Find where the given text appears and provide that cell's center as [x, y] coordinate. 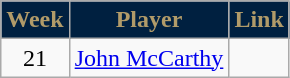
21 [35, 58]
Player [149, 20]
John McCarthy [149, 58]
Week [35, 20]
Link [259, 20]
